Return [X, Y] of the center of cell containing provided text 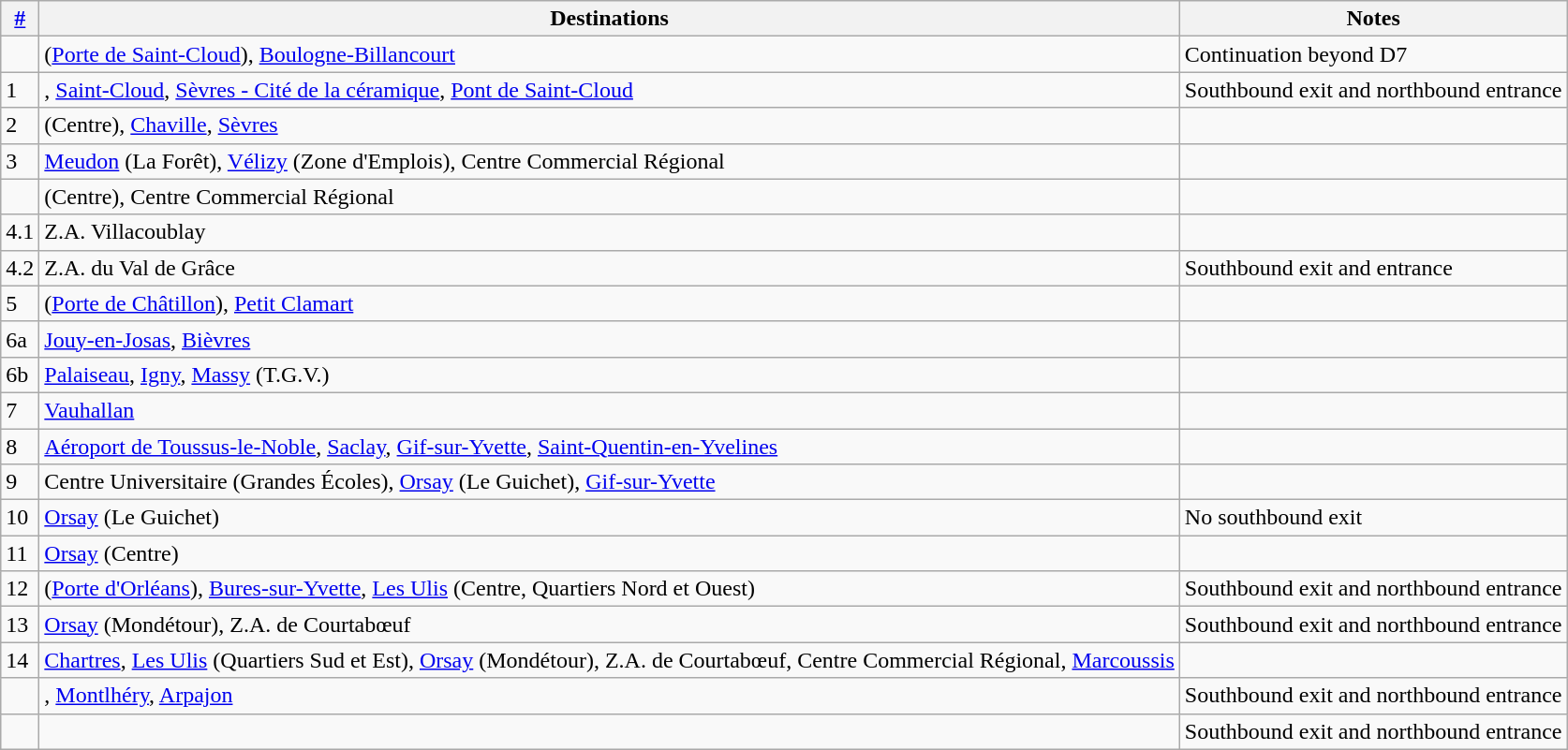
No southbound exit [1373, 518]
(Porte de Châtillon), Petit Clamart [610, 303]
(Porte d'Orléans), Bures-sur-Yvette, Les Ulis (Centre, Quartiers Nord et Ouest) [610, 589]
5 [21, 303]
# [21, 19]
Vauhallan [610, 410]
Orsay (Centre) [610, 553]
6a [21, 339]
Jouy-en-Josas, Bièvres [610, 339]
4.2 [21, 268]
6b [21, 375]
(Centre), Chaville, Sèvres [610, 125]
Orsay (Mondétour), Z.A. de Courtabœuf [610, 625]
Meudon (La Forêt), Vélizy (Zone d'Emplois), Centre Commercial Régional [610, 161]
Z.A. Villacoublay [610, 232]
, Montlhéry, Arpajon [610, 696]
11 [21, 553]
4.1 [21, 232]
Palaiseau, Igny, Massy (T.G.V.) [610, 375]
10 [21, 518]
(Porte de Saint-Cloud), Boulogne-Billancourt [610, 54]
3 [21, 161]
Notes [1373, 19]
Z.A. du Val de Grâce [610, 268]
13 [21, 625]
12 [21, 589]
(Centre), Centre Commercial Régional [610, 197]
Southbound exit and entrance [1373, 268]
Continuation beyond D7 [1373, 54]
9 [21, 482]
8 [21, 447]
Centre Universitaire (Grandes Écoles), Orsay (Le Guichet), Gif-sur-Yvette [610, 482]
Orsay (Le Guichet) [610, 518]
Chartres, Les Ulis (Quartiers Sud et Est), Orsay (Mondétour), Z.A. de Courtabœuf, Centre Commercial Régional, Marcoussis [610, 660]
1 [21, 90]
14 [21, 660]
Aéroport de Toussus-le-Noble, Saclay, Gif-sur-Yvette, Saint-Quentin-en-Yvelines [610, 447]
2 [21, 125]
, Saint-Cloud, Sèvres - Cité de la céramique, Pont de Saint-Cloud [610, 90]
Destinations [610, 19]
7 [21, 410]
